Return (x, y) of the center of cell containing provided text 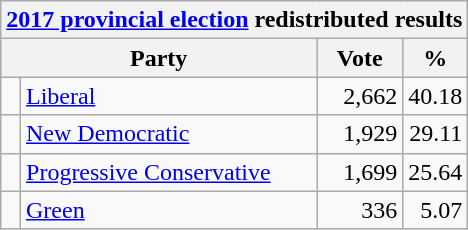
Progressive Conservative (169, 172)
Liberal (169, 96)
New Democratic (169, 134)
40.18 (436, 96)
5.07 (436, 210)
336 (360, 210)
29.11 (436, 134)
1,699 (360, 172)
25.64 (436, 172)
Party (159, 58)
Green (169, 210)
2,662 (360, 96)
% (436, 58)
1,929 (360, 134)
2017 provincial election redistributed results (234, 20)
Vote (360, 58)
